Find where the given text appears and provide that cell's center as [x, y] coordinate. 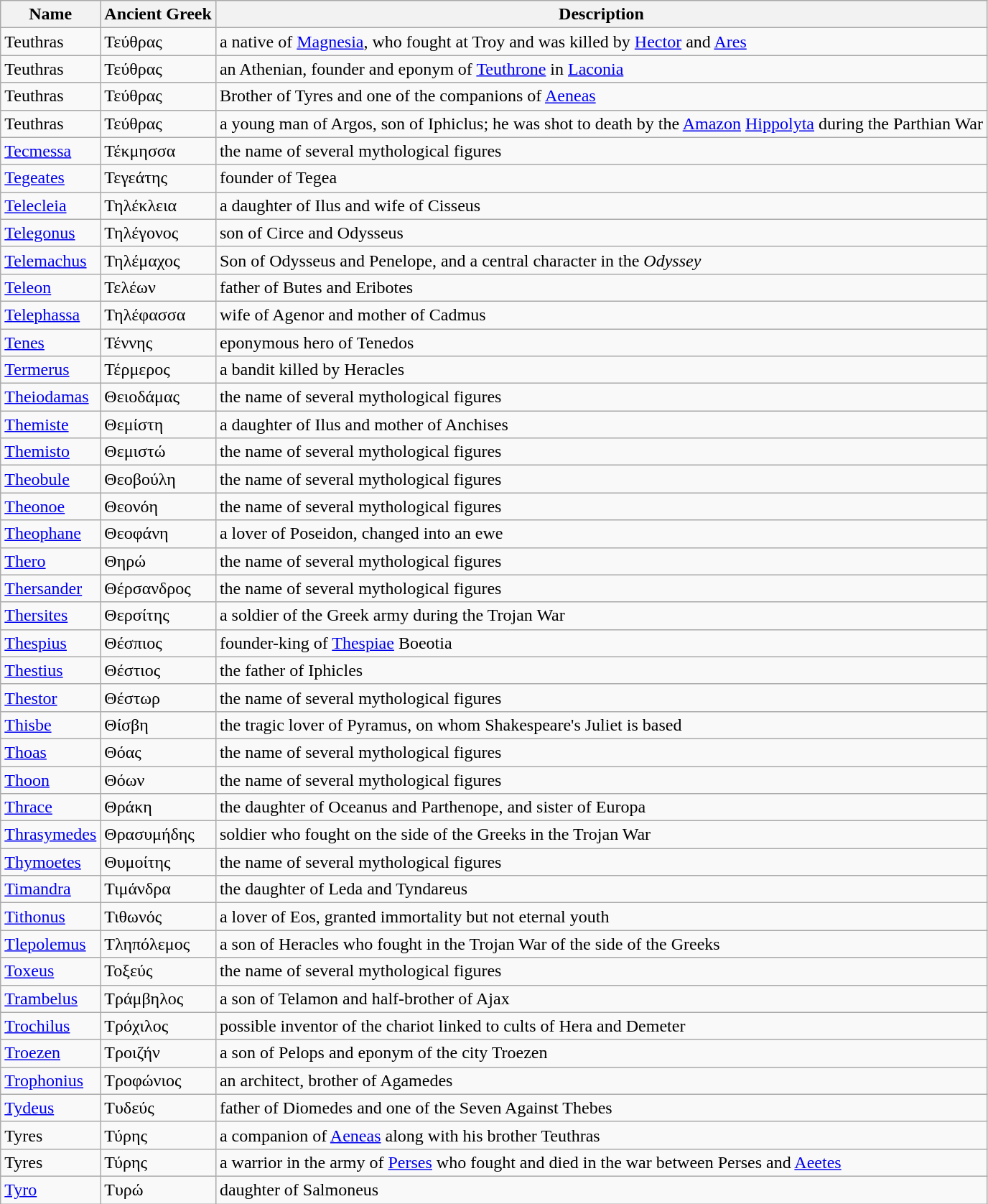
Thestius [50, 670]
Description [601, 14]
Τράμβηλος [158, 999]
Thersander [50, 588]
Τηλέκλεια [158, 205]
possible inventor of the chariot linked to cults of Hera and Demeter [601, 1026]
Teleon [50, 287]
a soldier of the Greek army during the Trojan War [601, 616]
Theiodamas [50, 397]
Τροφώνιος [158, 1080]
a lover of Eos, granted immortality but not eternal youth [601, 917]
Trophonius [50, 1080]
Trambelus [50, 999]
an Athenian, founder and eponym of Teuthrone in Laconia [601, 69]
Θεμιστώ [158, 452]
a daughter of Ilus and mother of Anchises [601, 425]
Θρασυμήδης [158, 835]
Trochilus [50, 1026]
father of Diomedes and one of the Seven Against Thebes [601, 1108]
Τληπόλεμος [158, 944]
Themisto [50, 452]
Θέσπιος [158, 643]
Thymoetes [50, 862]
Θέστιος [158, 670]
a daughter of Ilus and wife of Cisseus [601, 205]
Tecmessa [50, 151]
founder-king of Thespiae Boeotia [601, 643]
founder of Tegea [601, 178]
a warrior in the army of Perses who fought and died in the war between Perses and Aeetes [601, 1162]
Τέκμησσα [158, 151]
Θόας [158, 752]
the daughter of Oceanus and Parthenope, and sister of Europa [601, 807]
Toxeus [50, 971]
Tegeates [50, 178]
daughter of Salmoneus [601, 1190]
Τηλέμαχος [158, 260]
an architect, brother of Agamedes [601, 1080]
a bandit killed by Heracles [601, 370]
wife of Agenor and mother of Cadmus [601, 315]
Son of Odysseus and Penelope, and a central character in the Odyssey [601, 260]
a son of Heracles who fought in the Trojan War of the side of the Greeks [601, 944]
Thestor [50, 698]
Tenes [50, 343]
Thersites [50, 616]
Telemachus [50, 260]
Θράκη [158, 807]
Τροιζήν [158, 1053]
Τέννης [158, 343]
the father of Iphicles [601, 670]
Θόων [158, 779]
Τηλέφασσα [158, 315]
Θηρώ [158, 561]
Τιμάνδρα [158, 889]
Thero [50, 561]
Thrasymedes [50, 835]
eponymous hero of Tenedos [601, 343]
Τοξεύς [158, 971]
the tragic lover of Pyramus, on whom Shakespeare's Juliet is based [601, 725]
Θεονόη [158, 506]
Telephassa [50, 315]
Thoas [50, 752]
son of Circe and Odysseus [601, 233]
Theophane [50, 534]
Timandra [50, 889]
Tyro [50, 1190]
Θέρσανδρος [158, 588]
Τυδεύς [158, 1108]
Τυρώ [158, 1190]
a son of Pelops and eponym of the city Troezen [601, 1053]
Θειοδάμας [158, 397]
father of Butes and Eribotes [601, 287]
Τεγεάτης [158, 178]
Θεοβούλη [158, 479]
a companion of Aeneas along with his brother Teuthras [601, 1135]
Termerus [50, 370]
soldier who fought on the side of the Greeks in the Trojan War [601, 835]
Θεμίστη [158, 425]
Telecleia [50, 205]
Troezen [50, 1053]
Thrace [50, 807]
Θυμοίτης [158, 862]
Theonoe [50, 506]
Brother of Tyres and one of the companions of Aeneas [601, 96]
Τιθωνός [158, 917]
a young man of Argos, son of Iphiclus; he was shot to death by the Amazon Hippolyta during the Parthian War [601, 124]
Τηλέγονος [158, 233]
Τελέων [158, 287]
Name [50, 14]
a native of Magnesia, who fought at Troy and was killed by Hector and Ares [601, 42]
the daughter of Leda and Tyndareus [601, 889]
Thoon [50, 779]
Themiste [50, 425]
Θίσβη [158, 725]
Tlepolemus [50, 944]
a lover of Poseidon, changed into an ewe [601, 534]
Θερσίτης [158, 616]
Θέστωρ [158, 698]
Ancient Greek [158, 14]
Telegonus [50, 233]
Θεοφάνη [158, 534]
Τρόχιλος [158, 1026]
Theobule [50, 479]
Thespius [50, 643]
a son of Telamon and half-brother of Ajax [601, 999]
Thisbe [50, 725]
Τέρμερος [158, 370]
Tydeus [50, 1108]
Tithonus [50, 917]
